Search for the cell housing the specified text and yield its (X, Y) center coordinate. 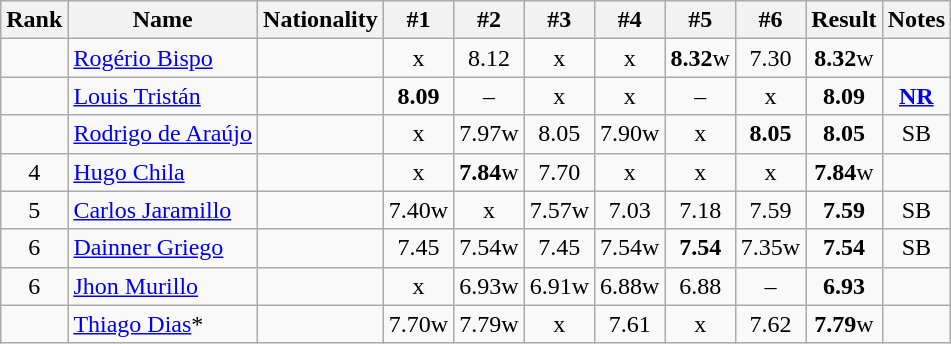
7.35w (770, 248)
8.12 (489, 58)
7.70w (418, 324)
Dainner Griego (163, 248)
6.91w (559, 286)
7.57w (559, 210)
7.61 (630, 324)
7.03 (630, 210)
NR (916, 96)
7.90w (630, 134)
5 (34, 210)
7.62 (770, 324)
#4 (630, 20)
#2 (489, 20)
7.30 (770, 58)
7.70 (559, 172)
6.93w (489, 286)
7.18 (700, 210)
#1 (418, 20)
Notes (916, 20)
Louis Tristán (163, 96)
Nationality (321, 20)
#3 (559, 20)
Carlos Jaramillo (163, 210)
Hugo Chila (163, 172)
6.93 (844, 286)
Name (163, 20)
Jhon Murillo (163, 286)
Rogério Bispo (163, 58)
6.88w (630, 286)
Rodrigo de Araújo (163, 134)
6.88 (700, 286)
Thiago Dias* (163, 324)
7.97w (489, 134)
4 (34, 172)
#5 (700, 20)
7.40w (418, 210)
Result (844, 20)
#6 (770, 20)
Rank (34, 20)
